Search for the cell housing the specified text and yield its [X, Y] center coordinate. 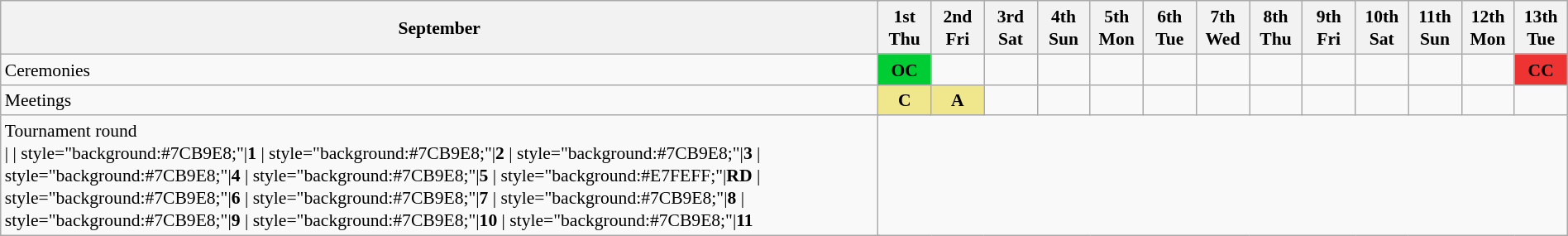
2ndFri [958, 27]
CC [1541, 70]
3rdSat [1011, 27]
7thWed [1222, 27]
Ceremonies [440, 70]
C [905, 99]
10thSat [1382, 27]
9thFri [1329, 27]
1stThu [905, 27]
Meetings [440, 99]
12thMon [1488, 27]
5thMon [1116, 27]
OC [905, 70]
4thSun [1064, 27]
8thThu [1275, 27]
September [440, 27]
11thSun [1435, 27]
A [958, 99]
6thTue [1169, 27]
13thTue [1541, 27]
